Search for the cell housing the specified text and yield its [X, Y] center coordinate. 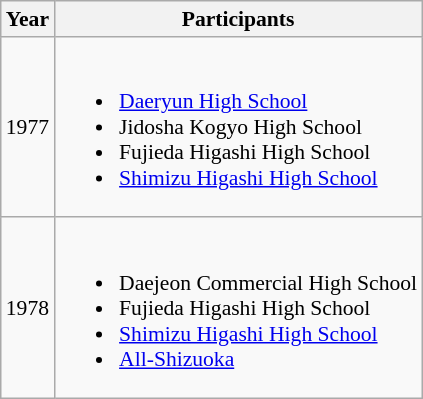
Daejeon Commercial High School Fujieda Higashi High School Shimizu Higashi High School All-Shizuoka [238, 308]
Year [28, 19]
1977 [28, 128]
Participants [238, 19]
Daeryun High School Jidosha Kogyo High School Fujieda Higashi High School Shimizu Higashi High School [238, 128]
1978 [28, 308]
